Capture the cell that displays the provided text and extract its [X, Y] central coordinate. 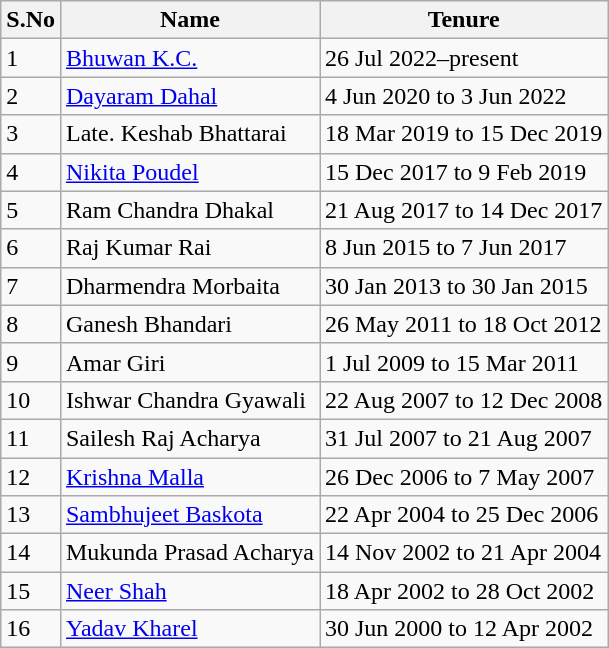
Krishna Malla [190, 477]
18 Mar 2019 to 15 Dec 2019 [464, 134]
26 Dec 2006 to 7 May 2007 [464, 477]
Ishwar Chandra Gyawali [190, 400]
1 Jul 2009 to 15 Mar 2011 [464, 362]
10 [31, 400]
Late. Keshab Bhattarai [190, 134]
13 [31, 515]
Bhuwan K.C. [190, 58]
7 [31, 286]
15 Dec 2017 to 9 Feb 2019 [464, 172]
Ganesh Bhandari [190, 324]
S.No [31, 20]
4 Jun 2020 to 3 Jun 2022 [464, 96]
22 Aug 2007 to 12 Dec 2008 [464, 400]
1 [31, 58]
26 May 2011 to 18 Oct 2012 [464, 324]
Sailesh Raj Acharya [190, 438]
Ram Chandra Dhakal [190, 210]
18 Apr 2002 to 28 Oct 2002 [464, 591]
14 [31, 553]
30 Jan 2013 to 30 Jan 2015 [464, 286]
22 Apr 2004 to 25 Dec 2006 [464, 515]
Mukunda Prasad Acharya [190, 553]
12 [31, 477]
Raj Kumar Rai [190, 248]
Sambhujeet Baskota [190, 515]
5 [31, 210]
Dharmendra Morbaita [190, 286]
14 Nov 2002 to 21 Apr 2004 [464, 553]
11 [31, 438]
Amar Giri [190, 362]
Tenure [464, 20]
Name [190, 20]
26 Jul 2022–present [464, 58]
15 [31, 591]
8 Jun 2015 to 7 Jun 2017 [464, 248]
6 [31, 248]
16 [31, 629]
Nikita Poudel [190, 172]
Dayaram Dahal [190, 96]
8 [31, 324]
2 [31, 96]
9 [31, 362]
31 Jul 2007 to 21 Aug 2007 [464, 438]
3 [31, 134]
Yadav Kharel [190, 629]
30 Jun 2000 to 12 Apr 2002 [464, 629]
21 Aug 2017 to 14 Dec 2017 [464, 210]
Neer Shah [190, 591]
4 [31, 172]
